Output the [X, Y] coordinate of the center of the cell containing the given text.  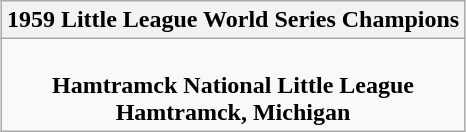
1959 Little League World Series Champions [232, 20]
Hamtramck National Little LeagueHamtramck, Michigan [232, 85]
